Provide the (x, y) coordinate of the cell's center where the given text is located.  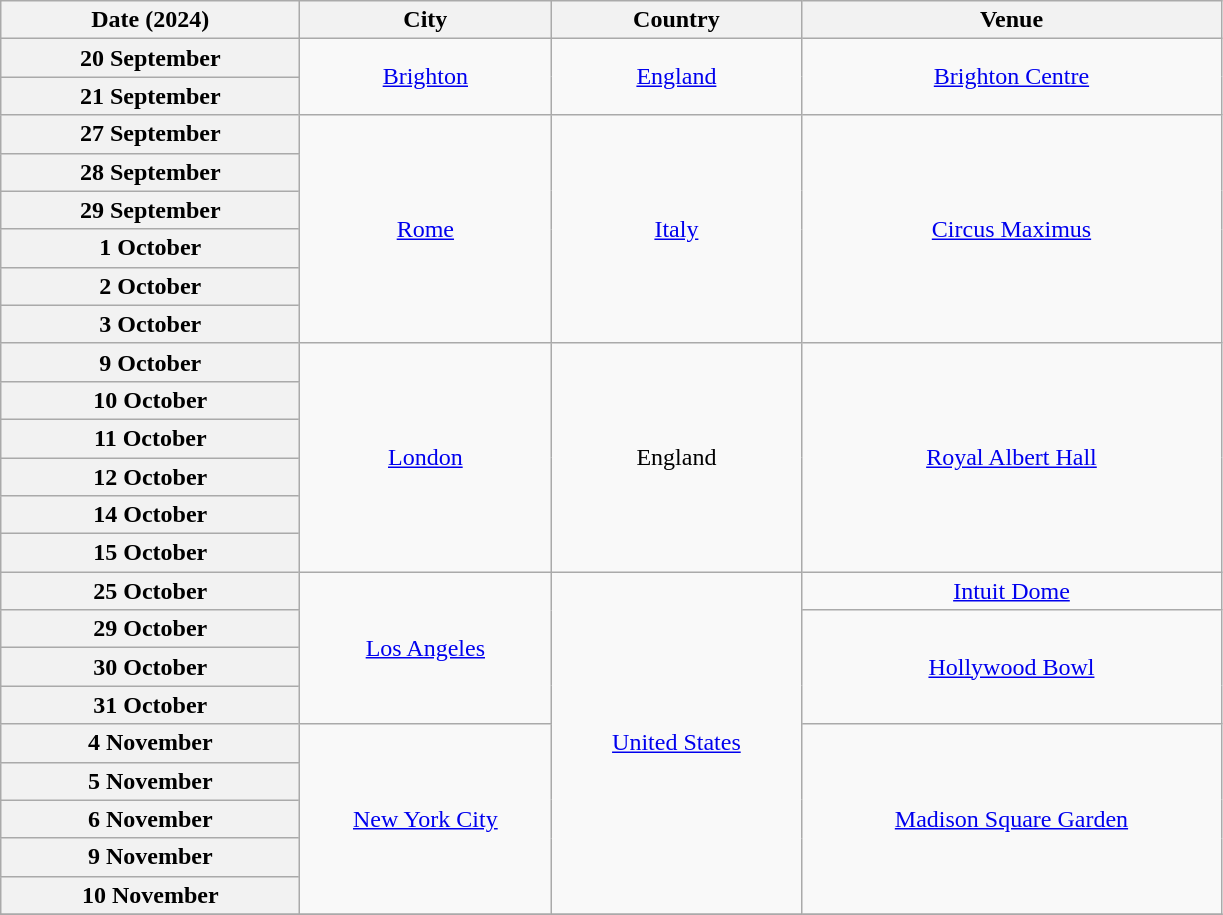
20 September (150, 58)
Venue (1012, 20)
Country (676, 20)
5 November (150, 781)
Brighton (426, 77)
9 October (150, 362)
30 October (150, 667)
11 October (150, 438)
London (426, 457)
4 November (150, 743)
29 October (150, 629)
3 October (150, 324)
Los Angeles (426, 648)
Italy (676, 229)
28 September (150, 172)
Circus Maximus (1012, 229)
City (426, 20)
9 November (150, 857)
Royal Albert Hall (1012, 457)
1 October (150, 248)
29 September (150, 210)
Date (2024) (150, 20)
14 October (150, 515)
25 October (150, 591)
6 November (150, 819)
21 September (150, 96)
15 October (150, 553)
Hollywood Bowl (1012, 667)
10 November (150, 895)
31 October (150, 705)
United States (676, 744)
Brighton Centre (1012, 77)
2 October (150, 286)
27 September (150, 134)
Rome (426, 229)
New York City (426, 819)
Madison Square Garden (1012, 819)
12 October (150, 477)
Intuit Dome (1012, 591)
10 October (150, 400)
